Identify which cell holds the provided text, then report its [X, Y] central coordinate. 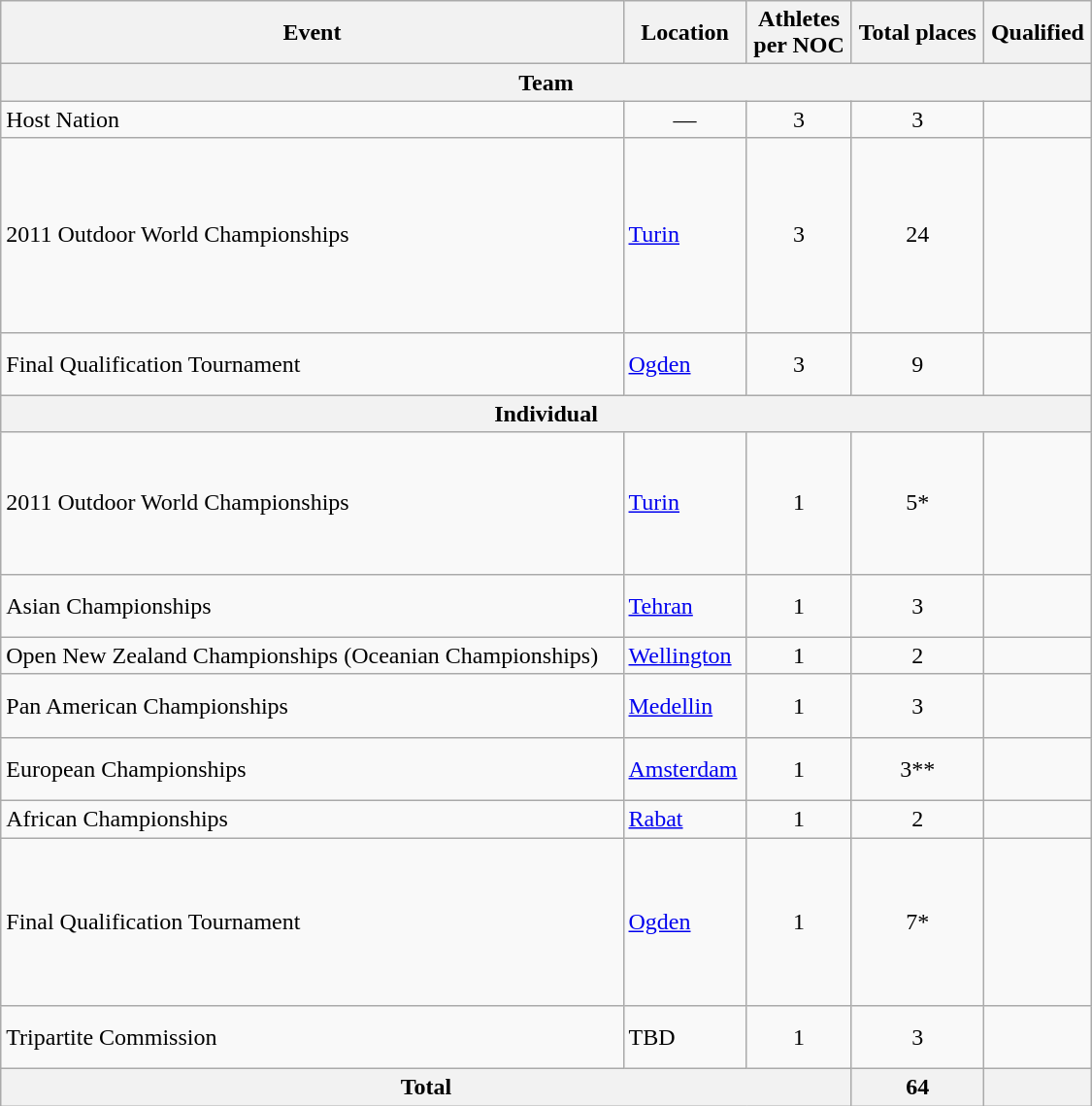
Total places [917, 33]
Asian Championships [313, 606]
Qualified [1039, 33]
Location [685, 33]
Tripartite Commission [313, 1037]
Amsterdam [685, 769]
Event [313, 33]
Team [546, 83]
3** [917, 769]
Rabat [685, 819]
9 [917, 363]
— [685, 119]
Host Nation [313, 119]
5* [917, 503]
Medellin [685, 705]
Individual [546, 414]
Wellington [685, 655]
Total [426, 1088]
64 [917, 1088]
European Championships [313, 769]
24 [917, 235]
TBD [685, 1037]
Athletes per NOC [799, 33]
Open New Zealand Championships (Oceanian Championships) [313, 655]
Pan American Championships [313, 705]
African Championships [313, 819]
Tehran [685, 606]
7* [917, 921]
